Output the [x, y] coordinate of the center of the cell containing the given text.  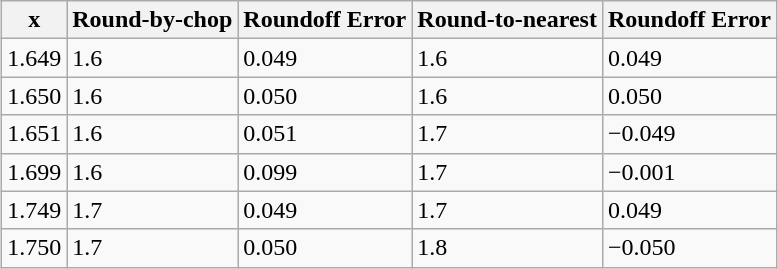
1.8 [508, 248]
1.750 [34, 248]
−0.050 [689, 248]
Round-to-nearest [508, 20]
Round-by-chop [152, 20]
x [34, 20]
1.749 [34, 210]
−0.049 [689, 134]
0.099 [325, 172]
0.051 [325, 134]
1.649 [34, 58]
1.699 [34, 172]
−0.001 [689, 172]
1.651 [34, 134]
1.650 [34, 96]
